From the cell containing the given text, extract its center point as (X, Y) coordinate. 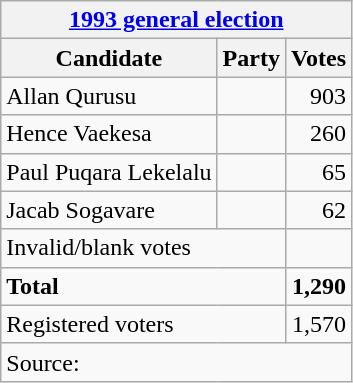
Candidate (109, 58)
Allan Qurusu (109, 96)
Votes (318, 58)
65 (318, 172)
Hence Vaekesa (109, 134)
Jacab Sogavare (109, 210)
1993 general election (176, 20)
903 (318, 96)
62 (318, 210)
1,570 (318, 324)
1,290 (318, 286)
Invalid/blank votes (144, 248)
Total (144, 286)
Registered voters (144, 324)
Paul Puqara Lekelalu (109, 172)
Party (251, 58)
260 (318, 134)
Source: (176, 362)
